Identify which cell holds the provided text, then report its [X, Y] central coordinate. 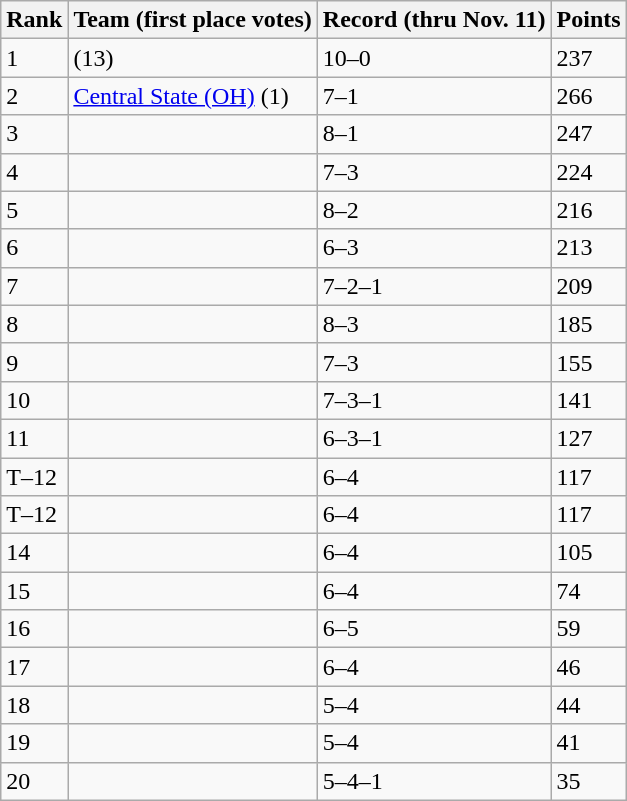
(13) [192, 58]
Rank [34, 20]
7–3–1 [434, 400]
41 [588, 743]
2 [34, 96]
224 [588, 172]
237 [588, 58]
8–2 [434, 210]
11 [34, 438]
Central State (OH) (1) [192, 96]
5 [34, 210]
8–1 [434, 134]
10–0 [434, 58]
1 [34, 58]
Record (thru Nov. 11) [434, 20]
15 [34, 591]
20 [34, 781]
17 [34, 667]
4 [34, 172]
10 [34, 400]
155 [588, 362]
247 [588, 134]
127 [588, 438]
6–5 [434, 629]
266 [588, 96]
5–4–1 [434, 781]
9 [34, 362]
Points [588, 20]
7 [34, 286]
7–2–1 [434, 286]
6–3 [434, 248]
216 [588, 210]
8–3 [434, 324]
7–1 [434, 96]
6 [34, 248]
185 [588, 324]
3 [34, 134]
6–3–1 [434, 438]
35 [588, 781]
8 [34, 324]
18 [34, 705]
Team (first place votes) [192, 20]
14 [34, 553]
16 [34, 629]
209 [588, 286]
19 [34, 743]
141 [588, 400]
105 [588, 553]
46 [588, 667]
44 [588, 705]
59 [588, 629]
213 [588, 248]
74 [588, 591]
